Pinpoint the cell where the given text exists, returning its [X, Y] midpoint coordinate. 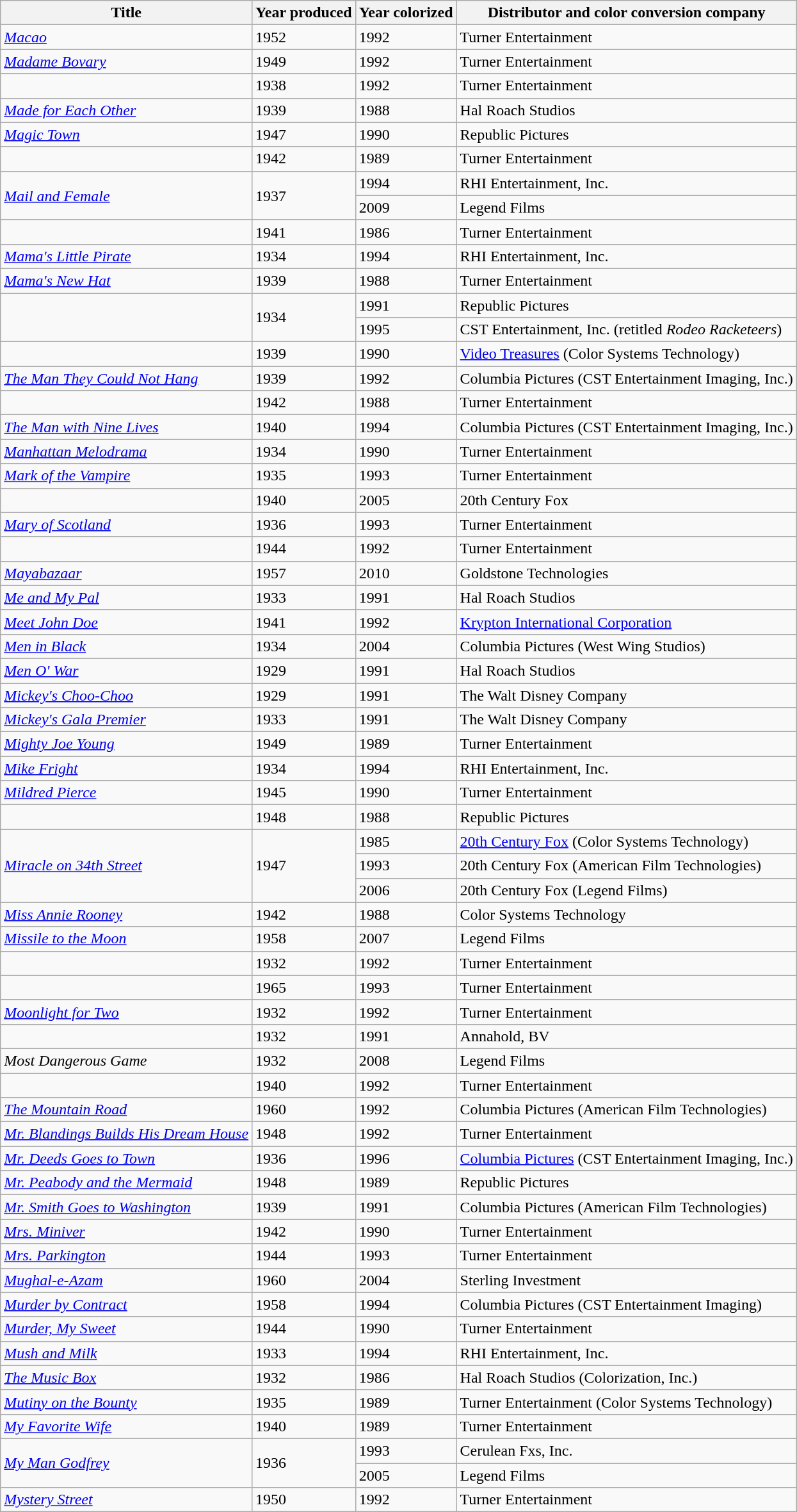
Turner Entertainment (Color Systems Technology) [626, 1402]
Year colorized [406, 13]
Mayabazaar [127, 573]
Madame Bovary [127, 61]
Mrs. Parkington [127, 1256]
1945 [304, 793]
Mystery Street [127, 1500]
1995 [406, 330]
Moonlight for Two [127, 1012]
Made for Each Other [127, 110]
20th Century Fox [626, 500]
Mutiny on the Bounty [127, 1402]
CST Entertainment, Inc. (retitled Rodeo Racketeers) [626, 330]
Mush and Milk [127, 1353]
My Man Godfrey [127, 1463]
Mildred Pierce [127, 793]
Krypton International Corporation [626, 622]
Mr. Deeds Goes to Town [127, 1158]
Mighty Joe Young [127, 744]
Mickey's Gala Premier [127, 720]
Missile to the Moon [127, 939]
1950 [304, 1500]
Magic Town [127, 134]
Mr. Peabody and the Mermaid [127, 1183]
Columbia Pictures (West Wing Studios) [626, 646]
Distributor and color conversion company [626, 13]
Murder by Contract [127, 1305]
Hal Roach Studios (Colorization, Inc.) [626, 1378]
Macao [127, 37]
Mrs. Miniver [127, 1232]
The Man with Nine Lives [127, 427]
The Music Box [127, 1378]
20th Century Fox (Color Systems Technology) [626, 841]
Mike Fright [127, 768]
1965 [304, 988]
2006 [406, 890]
Miracle on 34th Street [127, 866]
Mail and Female [127, 195]
2009 [406, 207]
Mickey's Choo-Choo [127, 695]
Title [127, 13]
Mark of the Vampire [127, 476]
Mr. Smith Goes to Washington [127, 1207]
1996 [406, 1158]
1952 [304, 37]
Color Systems Technology [626, 915]
1985 [406, 841]
Mama's New Hat [127, 280]
The Mountain Road [127, 1110]
20th Century Fox (Legend Films) [626, 890]
Columbia Pictures (CST Entertainment Imaging) [626, 1305]
Goldstone Technologies [626, 573]
Miss Annie Rooney [127, 915]
2008 [406, 1061]
Mama's Little Pirate [127, 256]
1937 [304, 195]
Cerulean Fxs, Inc. [626, 1451]
2010 [406, 573]
Mr. Blandings Builds His Dream House [127, 1134]
2007 [406, 939]
Mary of Scotland [127, 524]
Men in Black [127, 646]
Me and My Pal [127, 597]
20th Century Fox (American Film Technologies) [626, 866]
Year produced [304, 13]
Video Treasures (Color Systems Technology) [626, 354]
Meet John Doe [127, 622]
Murder, My Sweet [127, 1329]
Most Dangerous Game [127, 1061]
1957 [304, 573]
Annahold, BV [626, 1036]
The Man They Could Not Hang [127, 378]
Sterling Investment [626, 1280]
Men O' War [127, 671]
1938 [304, 86]
Mughal-e-Azam [127, 1280]
Manhattan Melodrama [127, 451]
My Favorite Wife [127, 1426]
